From the cell containing the given text, extract its center point as (x, y) coordinate. 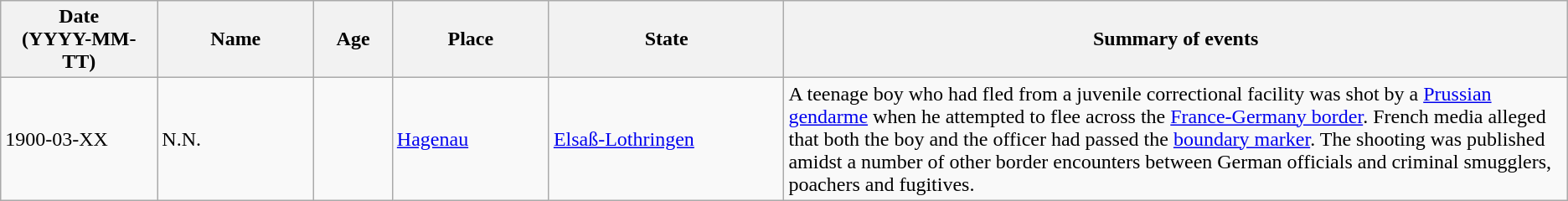
Date(YYYY-MM-TT) (79, 39)
Name (236, 39)
N.N. (236, 139)
Age (353, 39)
Hagenau (471, 139)
Summary of events (1176, 39)
State (667, 39)
1900-03-XX (79, 139)
Elsaß-Lothringen (667, 139)
Place (471, 39)
